Locate the cell with the specified text and output its [x, y] center coordinate. 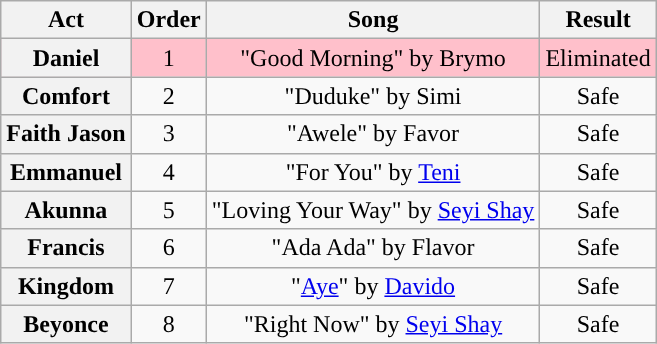
3 [168, 134]
Result [598, 20]
"Ada Ada" by Flavor [373, 248]
"Aye" by Davido [373, 286]
"Good Morning" by Brymo [373, 58]
"For You" by Teni [373, 172]
Kingdom [66, 286]
Eliminated [598, 58]
8 [168, 324]
"Right Now" by Seyi Shay [373, 324]
Beyonce [66, 324]
Daniel [66, 58]
Akunna [66, 210]
"Awele" by Favor [373, 134]
Emmanuel [66, 172]
5 [168, 210]
1 [168, 58]
2 [168, 96]
Francis [66, 248]
4 [168, 172]
Song [373, 20]
7 [168, 286]
Comfort [66, 96]
"Loving Your Way" by Seyi Shay [373, 210]
6 [168, 248]
"Duduke" by Simi [373, 96]
Faith Jason [66, 134]
Act [66, 20]
Order [168, 20]
